Identify which cell holds the provided text, then report its (X, Y) central coordinate. 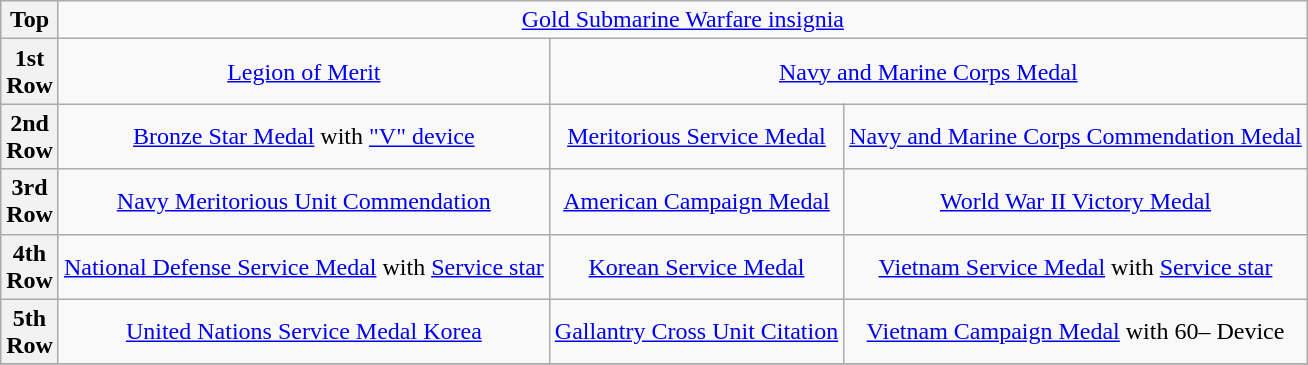
Vietnam Campaign Medal with 60– Device (1076, 332)
1st Row (30, 72)
3rd Row (30, 202)
World War II Victory Medal (1076, 202)
Top (30, 20)
4th Row (30, 266)
Navy Meritorious Unit Commendation (304, 202)
National Defense Service Medal with Service star (304, 266)
American Campaign Medal (696, 202)
Navy and Marine Corps Commendation Medal (1076, 136)
Vietnam Service Medal with Service star (1076, 266)
Korean Service Medal (696, 266)
Meritorious Service Medal (696, 136)
Bronze Star Medal with "V" device (304, 136)
2nd Row (30, 136)
Gallantry Cross Unit Citation (696, 332)
Navy and Marine Corps Medal (928, 72)
Legion of Merit (304, 72)
Gold Submarine Warfare insignia (682, 20)
United Nations Service Medal Korea (304, 332)
5th Row (30, 332)
